Detect which cell encompasses the target text, then output its [x, y] center coordinate. 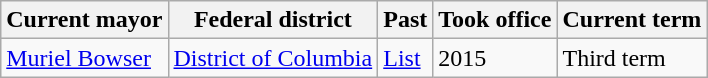
Third term [632, 58]
2015 [495, 58]
Federal district [273, 20]
Past [406, 20]
List [406, 58]
Current mayor [84, 20]
District of Columbia [273, 58]
Current term [632, 20]
Took office [495, 20]
Muriel Bowser [84, 58]
